For the text-containing cell, return its midpoint in (x, y) coordinate format. 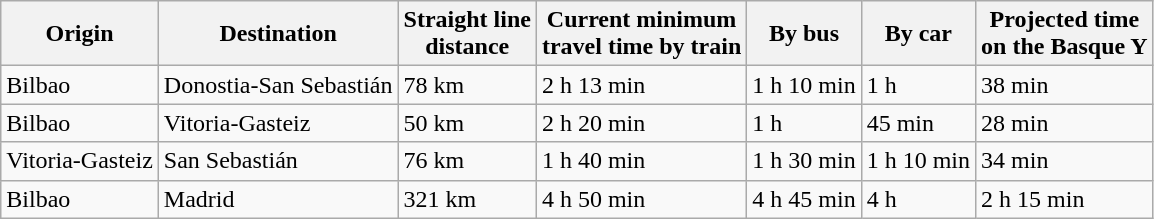
45 min (918, 123)
321 km (467, 199)
Donostia-San Sebastián (278, 85)
Destination (278, 34)
4 h (918, 199)
Origin (80, 34)
Straight linedistance (467, 34)
1 h 40 min (641, 161)
Madrid (278, 199)
4 h 50 min (641, 199)
San Sebastián (278, 161)
2 h 13 min (641, 85)
1 h 30 min (804, 161)
78 km (467, 85)
Projected timeon the Basque Y (1065, 34)
By bus (804, 34)
Current minimumtravel time by train (641, 34)
2 h 20 min (641, 123)
38 min (1065, 85)
By car (918, 34)
34 min (1065, 161)
76 km (467, 161)
4 h 45 min (804, 199)
50 km (467, 123)
28 min (1065, 123)
2 h 15 min (1065, 199)
